Capture the cell that displays the provided text and extract its [x, y] central coordinate. 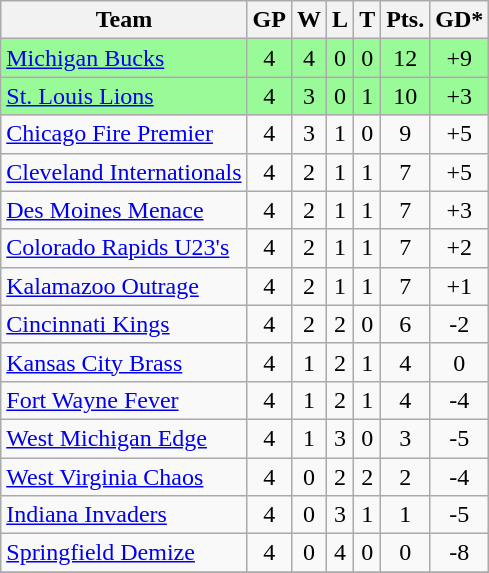
+1 [460, 286]
GP [269, 20]
West Virginia Chaos [124, 477]
6 [406, 324]
GD* [460, 20]
Team [124, 20]
Cincinnati Kings [124, 324]
Springfield Demize [124, 553]
Colorado Rapids U23's [124, 248]
Fort Wayne Fever [124, 400]
9 [406, 134]
Michigan Bucks [124, 58]
12 [406, 58]
10 [406, 96]
T [368, 20]
Des Moines Menace [124, 210]
St. Louis Lions [124, 96]
W [308, 20]
Chicago Fire Premier [124, 134]
Cleveland Internationals [124, 172]
-8 [460, 553]
+2 [460, 248]
L [340, 20]
Indiana Invaders [124, 515]
West Michigan Edge [124, 438]
Kansas City Brass [124, 362]
+9 [460, 58]
Pts. [406, 20]
-2 [460, 324]
Kalamazoo Outrage [124, 286]
